Output the (x, y) coordinate of the center of the cell containing the given text.  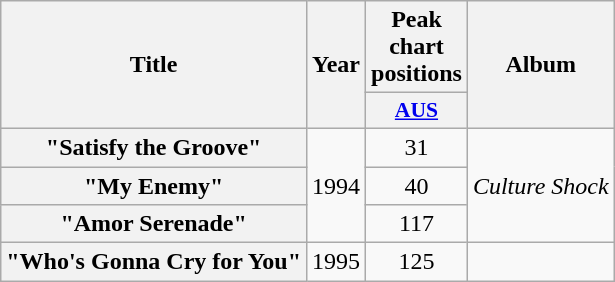
Peak chart positions (417, 47)
Year (336, 65)
40 (417, 185)
AUS (417, 111)
"Satisfy the Groove" (154, 147)
117 (417, 224)
125 (417, 262)
"My Enemy" (154, 185)
Culture Shock (540, 185)
1994 (336, 185)
1995 (336, 262)
31 (417, 147)
"Who's Gonna Cry for You" (154, 262)
"Amor Serenade" (154, 224)
Title (154, 65)
Album (540, 65)
